For the text-containing cell, return its midpoint in (x, y) coordinate format. 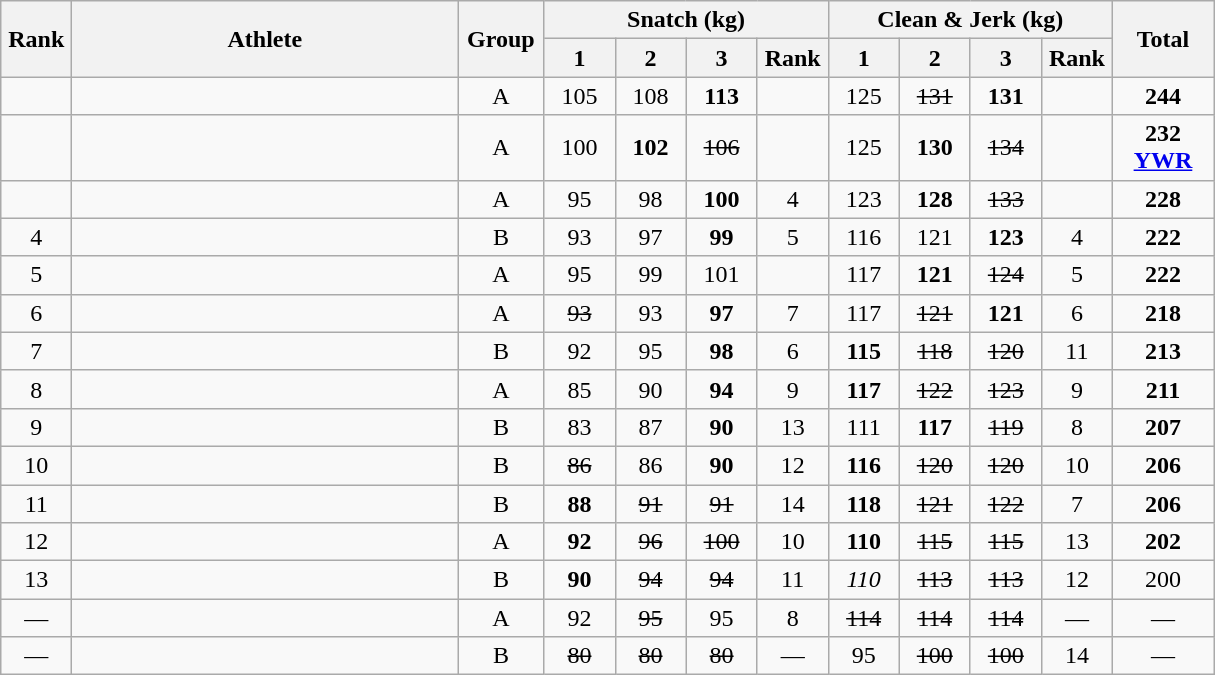
200 (1162, 580)
87 (650, 427)
232YWR (1162, 148)
134 (1006, 148)
111 (864, 427)
105 (580, 96)
Snatch (kg) (686, 20)
Group (501, 39)
133 (1006, 199)
213 (1162, 351)
88 (580, 503)
106 (722, 148)
83 (580, 427)
102 (650, 148)
119 (1006, 427)
207 (1162, 427)
96 (650, 542)
218 (1162, 313)
202 (1162, 542)
108 (650, 96)
101 (722, 275)
Clean & Jerk (kg) (970, 20)
244 (1162, 96)
228 (1162, 199)
85 (580, 389)
Total (1162, 39)
124 (1006, 275)
Athlete (265, 39)
128 (934, 199)
211 (1162, 389)
130 (934, 148)
